Identify which cell holds the provided text, then report its (x, y) central coordinate. 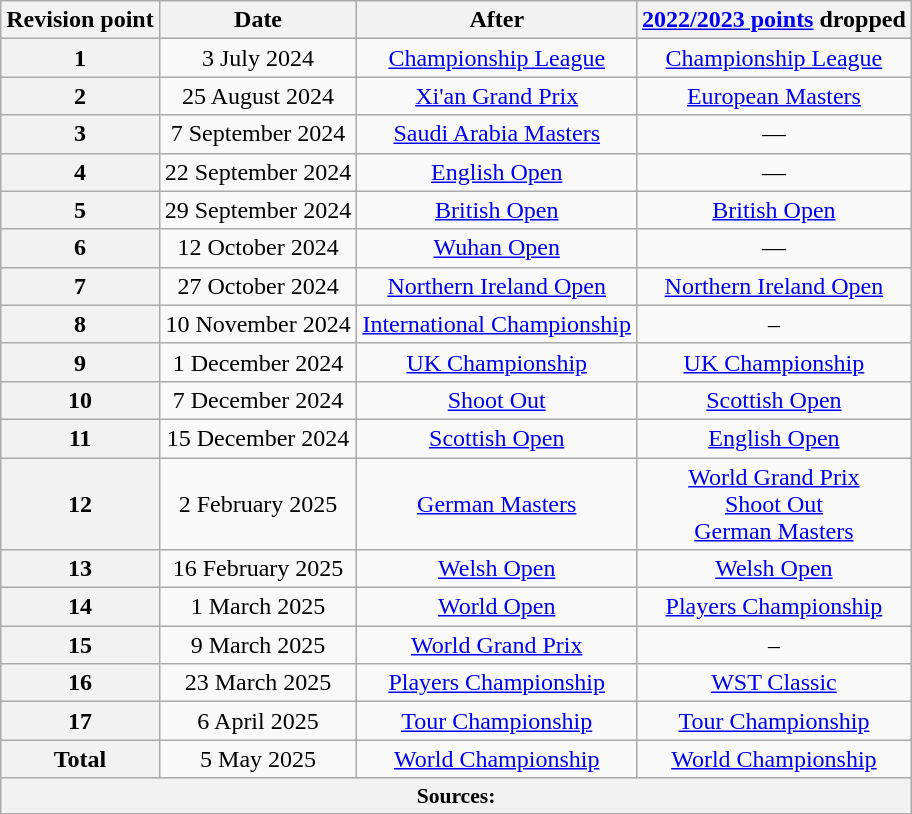
Saudi Arabia Masters (497, 134)
22 September 2024 (258, 172)
10 November 2024 (258, 324)
World Open (497, 607)
7 (80, 286)
5 May 2025 (258, 759)
12 October 2024 (258, 248)
15 (80, 645)
1 December 2024 (258, 362)
After (497, 20)
Xi'an Grand Prix (497, 96)
6 April 2025 (258, 721)
European Masters (774, 96)
Total (80, 759)
5 (80, 210)
2022/2023 points dropped (774, 20)
Revision point (80, 20)
Sources: (456, 796)
2 (80, 96)
17 (80, 721)
International Championship (497, 324)
Date (258, 20)
WST Classic (774, 683)
13 (80, 569)
25 August 2024 (258, 96)
1 (80, 58)
15 December 2024 (258, 438)
World Grand PrixShoot OutGerman Masters (774, 504)
9 March 2025 (258, 645)
2 February 2025 (258, 504)
World Grand Prix (497, 645)
8 (80, 324)
16 February 2025 (258, 569)
7 December 2024 (258, 400)
29 September 2024 (258, 210)
4 (80, 172)
27 October 2024 (258, 286)
German Masters (497, 504)
23 March 2025 (258, 683)
16 (80, 683)
11 (80, 438)
12 (80, 504)
9 (80, 362)
3 (80, 134)
3 July 2024 (258, 58)
7 September 2024 (258, 134)
14 (80, 607)
Shoot Out (497, 400)
1 March 2025 (258, 607)
10 (80, 400)
Wuhan Open (497, 248)
6 (80, 248)
